Identify which cell holds the provided text, then report its [X, Y] central coordinate. 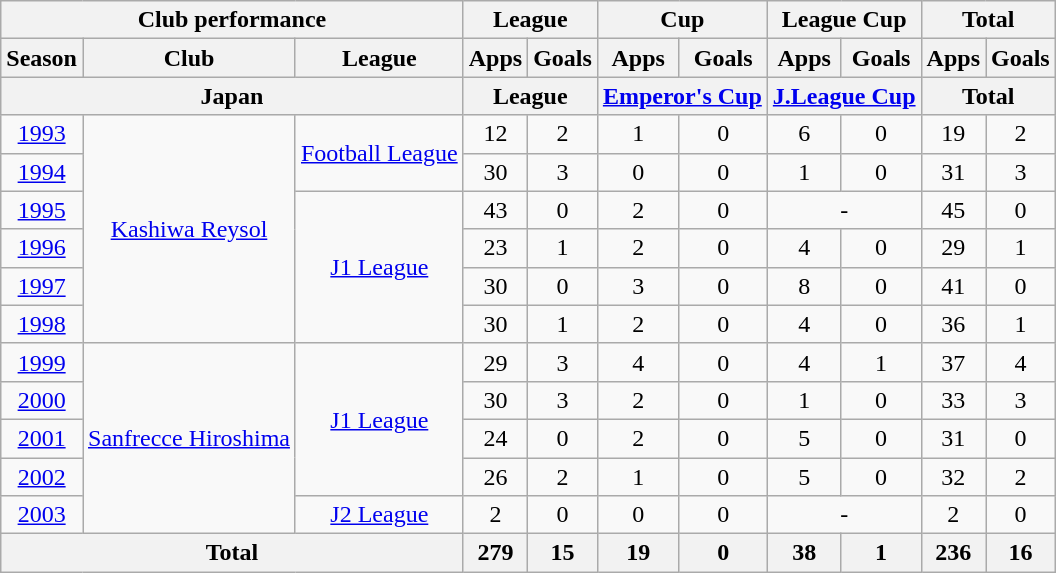
Sanfrecce Hiroshima [188, 438]
Club [188, 58]
Football League [379, 153]
League Cup [844, 20]
41 [953, 286]
15 [563, 553]
1998 [42, 324]
26 [495, 477]
2000 [42, 400]
Club performance [232, 20]
Kashiwa Reysol [188, 229]
279 [495, 553]
2003 [42, 515]
236 [953, 553]
Season [42, 58]
1996 [42, 248]
38 [804, 553]
J2 League [379, 515]
16 [1021, 553]
2001 [42, 438]
45 [953, 210]
24 [495, 438]
2002 [42, 477]
37 [953, 362]
23 [495, 248]
1997 [42, 286]
J.League Cup [844, 96]
32 [953, 477]
8 [804, 286]
36 [953, 324]
Emperor's Cup [682, 96]
43 [495, 210]
Cup [682, 20]
1993 [42, 134]
Japan [232, 96]
1995 [42, 210]
1994 [42, 172]
33 [953, 400]
1999 [42, 362]
12 [495, 134]
6 [804, 134]
